For the text-containing cell, return its midpoint in (x, y) coordinate format. 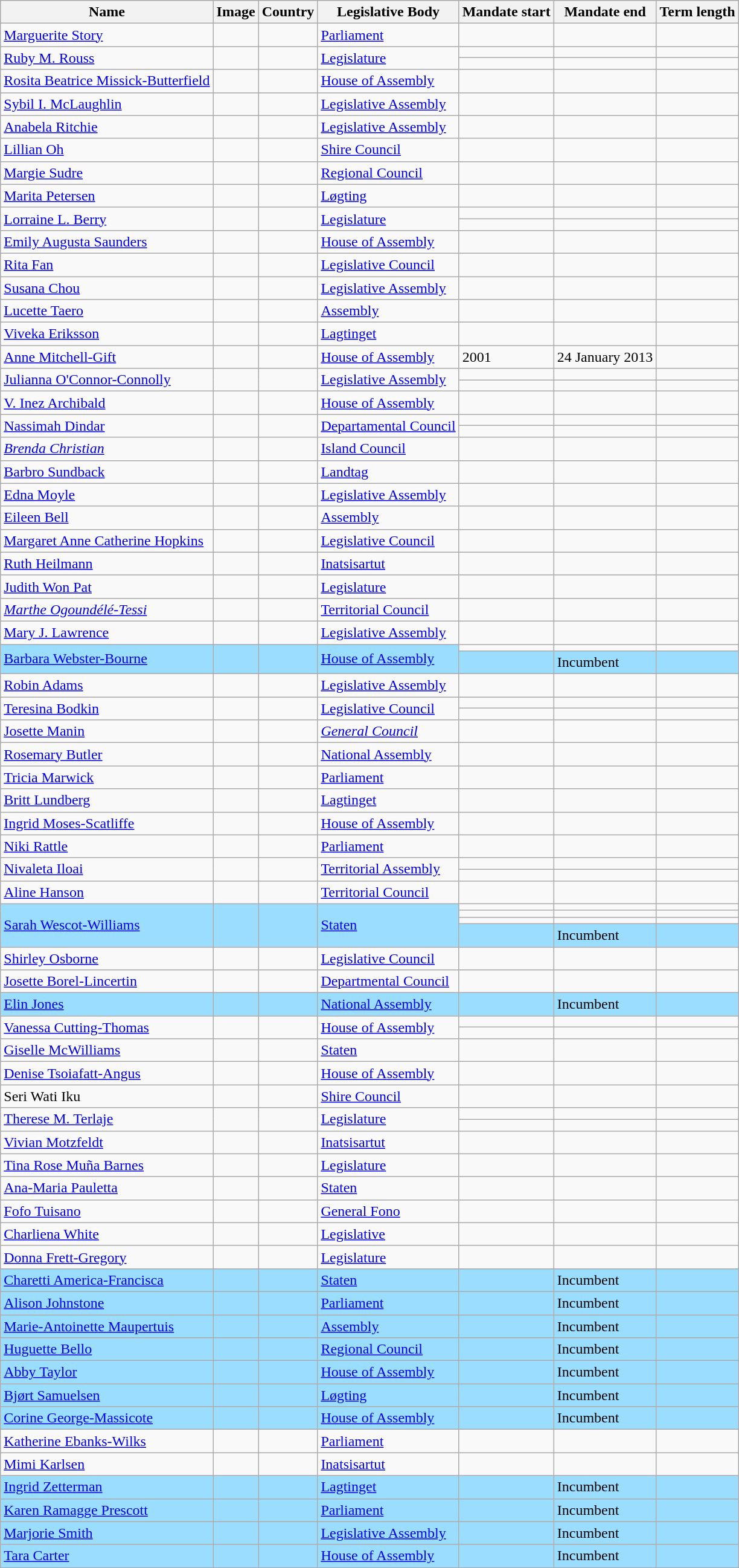
Donna Frett-Gregory (107, 1257)
Charetti America-Francisca (107, 1280)
Mandate start (506, 12)
Legislative (388, 1234)
24 January 2013 (605, 357)
Anabela Ritchie (107, 127)
Term length (697, 12)
Tina Rose Muña Barnes (107, 1165)
Britt Lundberg (107, 800)
Ruth Heilmann (107, 564)
Giselle McWilliams (107, 1050)
Brenda Christian (107, 449)
Name (107, 12)
Vivian Motzfeldt (107, 1142)
Aline Hanson (107, 892)
Image (235, 12)
Barbara Webster-Bourne (107, 658)
Karen Ramagge Prescott (107, 1510)
Josette Borel-Lincertin (107, 982)
V. Inez Archibald (107, 403)
Tara Carter (107, 1556)
Nivaleta Iloai (107, 869)
Landtag (388, 472)
Denise Tsoiafatt-Angus (107, 1073)
Sarah Wescot-Williams (107, 925)
General Council (388, 731)
Margaret Anne Catherine Hopkins (107, 541)
Mandate end (605, 12)
Josette Manin (107, 731)
Eileen Bell (107, 518)
Ingrid Moses-Scatliffe (107, 823)
Corine George-Massicote (107, 1418)
Anne Mitchell-Gift (107, 357)
Marita Petersen (107, 196)
Alison Johnstone (107, 1303)
Shirley Osborne (107, 959)
Ruby M. Rouss (107, 58)
Susana Chou (107, 288)
Vanessa Cutting-Thomas (107, 1027)
Robin Adams (107, 686)
Territorial Assembly (388, 869)
Mary J. Lawrence (107, 632)
Lillian Oh (107, 150)
Marthe Ogoundélé-Tessi (107, 609)
Judith Won Pat (107, 586)
Margie Sudre (107, 173)
Tricia Marwick (107, 777)
Rita Fan (107, 265)
Ana-Maria Pauletta (107, 1188)
Departmental Council (388, 982)
Teresina Bodkin (107, 708)
Sybil I. McLaughlin (107, 104)
Marie-Antoinette Maupertuis (107, 1326)
Edna Moyle (107, 495)
Country (288, 12)
Rosemary Butler (107, 754)
Island Council (388, 449)
Charliena White (107, 1234)
Therese M. Terlaje (107, 1119)
Mimi Karlsen (107, 1464)
Katherine Ebanks-Wilks (107, 1441)
Huguette Bello (107, 1349)
Elin Jones (107, 1004)
Abby Taylor (107, 1372)
Viveka Eriksson (107, 334)
Julianna O'Connor-Connolly (107, 380)
Legislative Body (388, 12)
Fofo Tuisano (107, 1211)
Niki Rattle (107, 846)
Lorraine L. Berry (107, 219)
Emily Augusta Saunders (107, 242)
Barbro Sundback (107, 472)
Rosita Beatrice Missick-Butterfield (107, 81)
Marjorie Smith (107, 1533)
Departamental Council (388, 426)
Seri Wati Iku (107, 1096)
Lucette Taero (107, 311)
Marguerite Story (107, 35)
Bjørt Samuelsen (107, 1395)
2001 (506, 357)
Nassimah Dindar (107, 426)
Ingrid Zetterman (107, 1487)
General Fono (388, 1211)
